Detect which cell encompasses the target text, then output its [X, Y] center coordinate. 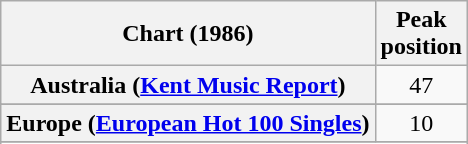
Europe (European Hot 100 Singles) [188, 123]
Australia (Kent Music Report) [188, 85]
10 [421, 123]
Chart (1986) [188, 34]
Peakposition [421, 34]
47 [421, 85]
